Search for the cell housing the specified text and yield its (x, y) center coordinate. 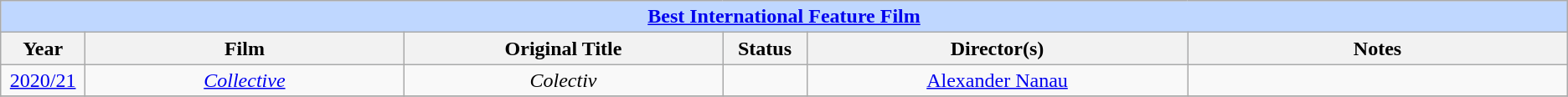
Status (766, 48)
Best International Feature Film (784, 17)
Alexander Nanau (997, 80)
Colectiv (563, 80)
Notes (1378, 48)
2020/21 (44, 80)
Collective (245, 80)
Original Title (563, 48)
Film (245, 48)
Director(s) (997, 48)
Year (44, 48)
